Return [X, Y] of the center of cell containing provided text 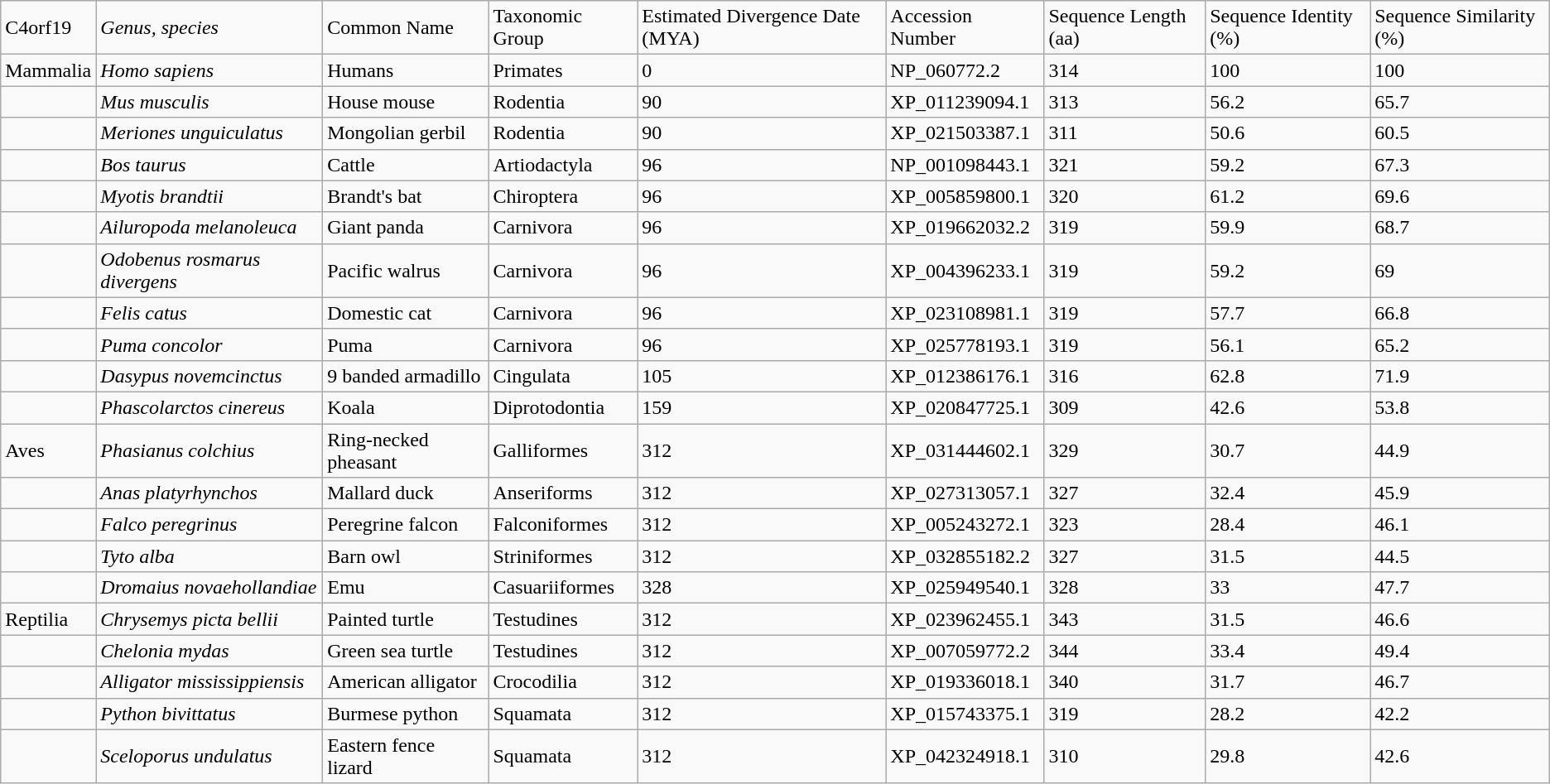
Anseriforms [563, 493]
Crocodilia [563, 682]
Phascolarctos cinereus [209, 407]
61.2 [1288, 196]
9 banded armadillo [406, 376]
32.4 [1288, 493]
Homo sapiens [209, 70]
343 [1124, 619]
XP_011239094.1 [965, 102]
30.7 [1288, 450]
Mus musculis [209, 102]
Myotis brandtii [209, 196]
Mongolian gerbil [406, 133]
XP_005243272.1 [965, 525]
320 [1124, 196]
65.2 [1461, 344]
NP_001098443.1 [965, 165]
313 [1124, 102]
Dasypus novemcinctus [209, 376]
62.8 [1288, 376]
316 [1124, 376]
Pacific walrus [406, 270]
42.2 [1461, 714]
65.7 [1461, 102]
Giant panda [406, 228]
Bos taurus [209, 165]
Taxonomic Group [563, 28]
340 [1124, 682]
Chelonia mydas [209, 651]
Chiroptera [563, 196]
XP_042324918.1 [965, 757]
XP_007059772.2 [965, 651]
XP_023962455.1 [965, 619]
XP_023108981.1 [965, 313]
Sequence Identity (%) [1288, 28]
Barn owl [406, 556]
Domestic cat [406, 313]
69 [1461, 270]
Puma [406, 344]
344 [1124, 651]
28.2 [1288, 714]
Sequence Length (aa) [1124, 28]
XP_021503387.1 [965, 133]
31.7 [1288, 682]
57.7 [1288, 313]
Common Name [406, 28]
Aves [48, 450]
Tyto alba [209, 556]
329 [1124, 450]
44.9 [1461, 450]
XP_004396233.1 [965, 270]
C4orf19 [48, 28]
Python bivittatus [209, 714]
XP_005859800.1 [965, 196]
Felis catus [209, 313]
XP_019336018.1 [965, 682]
Galliformes [563, 450]
Mallard duck [406, 493]
Chrysemys picta bellii [209, 619]
68.7 [1461, 228]
71.9 [1461, 376]
Painted turtle [406, 619]
46.6 [1461, 619]
Puma concolor [209, 344]
50.6 [1288, 133]
Accession Number [965, 28]
67.3 [1461, 165]
XP_015743375.1 [965, 714]
310 [1124, 757]
321 [1124, 165]
314 [1124, 70]
Genus, species [209, 28]
159 [762, 407]
46.7 [1461, 682]
69.6 [1461, 196]
323 [1124, 525]
Alligator mississippiensis [209, 682]
28.4 [1288, 525]
XP_025949540.1 [965, 588]
Cattle [406, 165]
Sequence Similarity (%) [1461, 28]
Falconiformes [563, 525]
0 [762, 70]
Meriones unguiculatus [209, 133]
60.5 [1461, 133]
Estimated Divergence Date (MYA) [762, 28]
Anas platyrhynchos [209, 493]
59.9 [1288, 228]
Striniformes [563, 556]
46.1 [1461, 525]
XP_019662032.2 [965, 228]
33 [1288, 588]
XP_031444602.1 [965, 450]
Sceloporus undulatus [209, 757]
Humans [406, 70]
Burmese python [406, 714]
Eastern fence lizard [406, 757]
309 [1124, 407]
XP_012386176.1 [965, 376]
47.7 [1461, 588]
29.8 [1288, 757]
Falco peregrinus [209, 525]
Green sea turtle [406, 651]
Ailuropoda melanoleuca [209, 228]
49.4 [1461, 651]
44.5 [1461, 556]
311 [1124, 133]
Dromaius novaehollandiae [209, 588]
NP_060772.2 [965, 70]
Reptilia [48, 619]
American alligator [406, 682]
Emu [406, 588]
Koala [406, 407]
53.8 [1461, 407]
XP_025778193.1 [965, 344]
Casuariiformes [563, 588]
Artiodactyla [563, 165]
Cingulata [563, 376]
Odobenus rosmarus divergens [209, 270]
Peregrine falcon [406, 525]
XP_027313057.1 [965, 493]
45.9 [1461, 493]
Brandt's bat [406, 196]
33.4 [1288, 651]
56.2 [1288, 102]
105 [762, 376]
Mammalia [48, 70]
56.1 [1288, 344]
Ring-necked pheasant [406, 450]
Diprotodontia [563, 407]
House mouse [406, 102]
Phasianus colchius [209, 450]
66.8 [1461, 313]
Primates [563, 70]
XP_020847725.1 [965, 407]
XP_032855182.2 [965, 556]
